Locate the cell with the specified text and output its (X, Y) center coordinate. 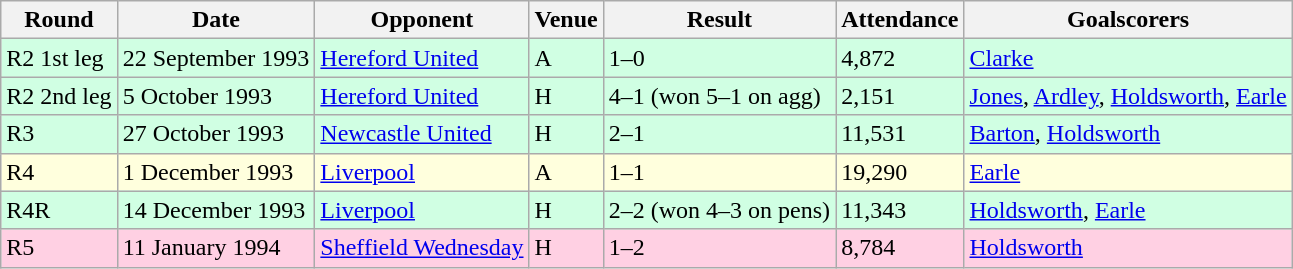
2–2 (won 4–3 on pens) (719, 210)
Earle (1128, 172)
8,784 (900, 248)
R4 (59, 172)
Sheffield Wednesday (422, 248)
R2 1st leg (59, 58)
5 October 1993 (216, 96)
1–0 (719, 58)
Holdsworth (1128, 248)
Venue (566, 20)
2–1 (719, 134)
11 January 1994 (216, 248)
4,872 (900, 58)
19,290 (900, 172)
11,343 (900, 210)
R2 2nd leg (59, 96)
4–1 (won 5–1 on agg) (719, 96)
1 December 1993 (216, 172)
Opponent (422, 20)
Jones, Ardley, Holdsworth, Earle (1128, 96)
1–1 (719, 172)
Barton, Holdsworth (1128, 134)
Result (719, 20)
R3 (59, 134)
Goalscorers (1128, 20)
R4R (59, 210)
Newcastle United (422, 134)
14 December 1993 (216, 210)
R5 (59, 248)
Round (59, 20)
22 September 1993 (216, 58)
27 October 1993 (216, 134)
1–2 (719, 248)
Attendance (900, 20)
2,151 (900, 96)
11,531 (900, 134)
Holdsworth, Earle (1128, 210)
Clarke (1128, 58)
Date (216, 20)
